Locate the cell with the specified text and output its (x, y) center coordinate. 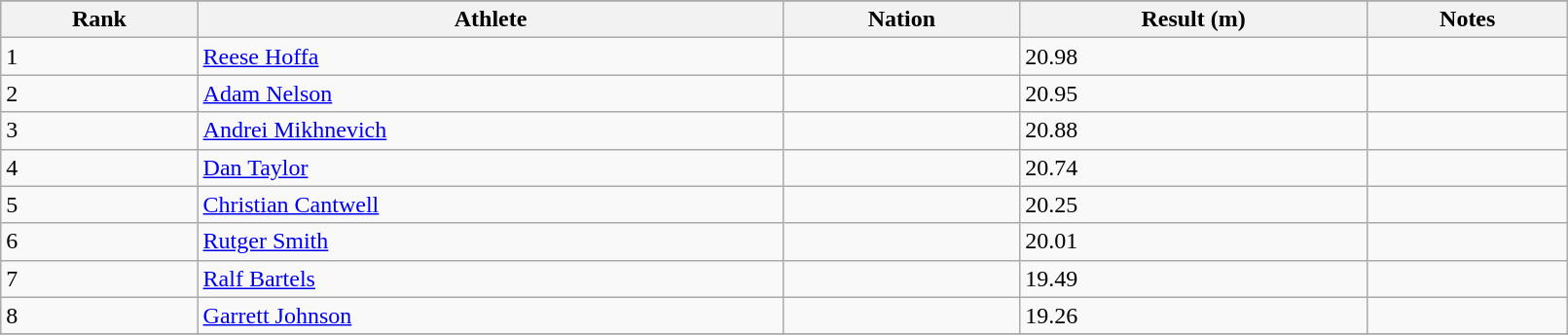
Ralf Bartels (491, 279)
Rank (99, 19)
Christian Cantwell (491, 205)
20.98 (1193, 56)
Result (m) (1193, 19)
19.26 (1193, 316)
20.25 (1193, 205)
6 (99, 242)
Andrei Mikhnevich (491, 130)
8 (99, 316)
Nation (901, 19)
2 (99, 93)
Notes (1468, 19)
20.88 (1193, 130)
1 (99, 56)
Adam Nelson (491, 93)
20.95 (1193, 93)
20.74 (1193, 167)
5 (99, 205)
7 (99, 279)
20.01 (1193, 242)
Rutger Smith (491, 242)
4 (99, 167)
Reese Hoffa (491, 56)
Athlete (491, 19)
Dan Taylor (491, 167)
Garrett Johnson (491, 316)
3 (99, 130)
19.49 (1193, 279)
